Search for the cell housing the specified text and yield its [X, Y] center coordinate. 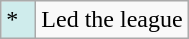
Led the league [112, 20]
* [18, 20]
